Capture the cell that displays the provided text and extract its (X, Y) central coordinate. 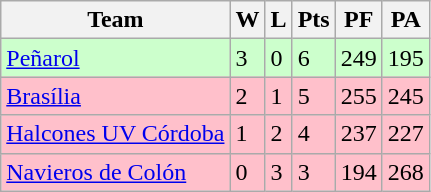
195 (406, 58)
4 (314, 134)
194 (358, 172)
Navieros de Colón (116, 172)
237 (358, 134)
Team (116, 20)
Peñarol (116, 58)
Pts (314, 20)
PF (358, 20)
Brasília (116, 96)
5 (314, 96)
L (278, 20)
Halcones UV Córdoba (116, 134)
227 (406, 134)
245 (406, 96)
PA (406, 20)
W (248, 20)
6 (314, 58)
268 (406, 172)
255 (358, 96)
249 (358, 58)
